Pinpoint the cell where the given text exists, returning its (X, Y) midpoint coordinate. 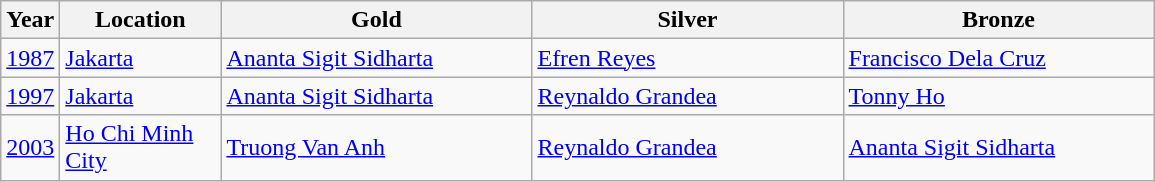
2003 (30, 148)
Ho Chi Minh City (140, 148)
Gold (376, 20)
Efren Reyes (688, 58)
Location (140, 20)
Bronze (998, 20)
Year (30, 20)
1997 (30, 96)
1987 (30, 58)
Tonny Ho (998, 96)
Truong Van Anh (376, 148)
Silver (688, 20)
Francisco Dela Cruz (998, 58)
